Return [x, y] of the center of cell containing provided text 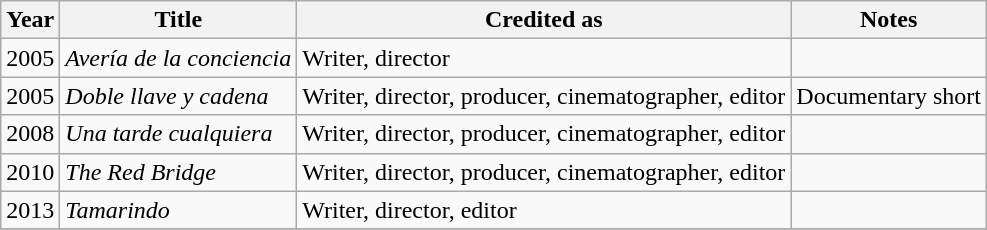
Avería de la conciencia [178, 58]
2008 [30, 134]
Una tarde cualquiera [178, 134]
Title [178, 20]
2013 [30, 210]
2010 [30, 172]
Credited as [544, 20]
The Red Bridge [178, 172]
Documentary short [889, 96]
Writer, director [544, 58]
Writer, director, editor [544, 210]
Tamarindo [178, 210]
Year [30, 20]
Doble llave y cadena [178, 96]
Notes [889, 20]
